Scan for the cell matching the given text and deliver its (x, y) coordinate at center. 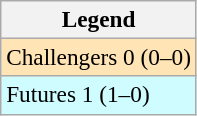
Challengers 0 (0–0) (99, 57)
Legend (99, 19)
Futures 1 (1–0) (99, 95)
